Find where the given text appears and provide that cell's center as [x, y] coordinate. 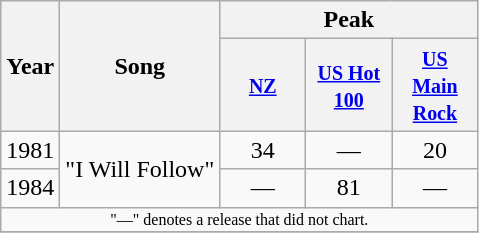
"I Will Follow" [140, 169]
US Hot 100 [349, 85]
NZ [263, 85]
20 [435, 150]
"—" denotes a release that did not chart. [240, 219]
Song [140, 66]
34 [263, 150]
Peak [349, 20]
1984 [30, 188]
1981 [30, 150]
US Main Rock [435, 85]
Year [30, 66]
81 [349, 188]
